Provide the (x, y) coordinate of the cell's center where the given text is located.  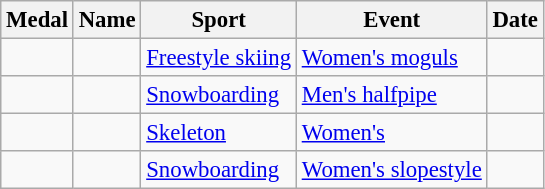
Medal (38, 20)
Men's halfpipe (392, 95)
Name (107, 20)
Women's moguls (392, 58)
Event (392, 20)
Sport (219, 20)
Women's (392, 133)
Date (515, 20)
Skeleton (219, 133)
Women's slopestyle (392, 170)
Freestyle skiing (219, 58)
